Pinpoint the cell where the given text exists, returning its (X, Y) midpoint coordinate. 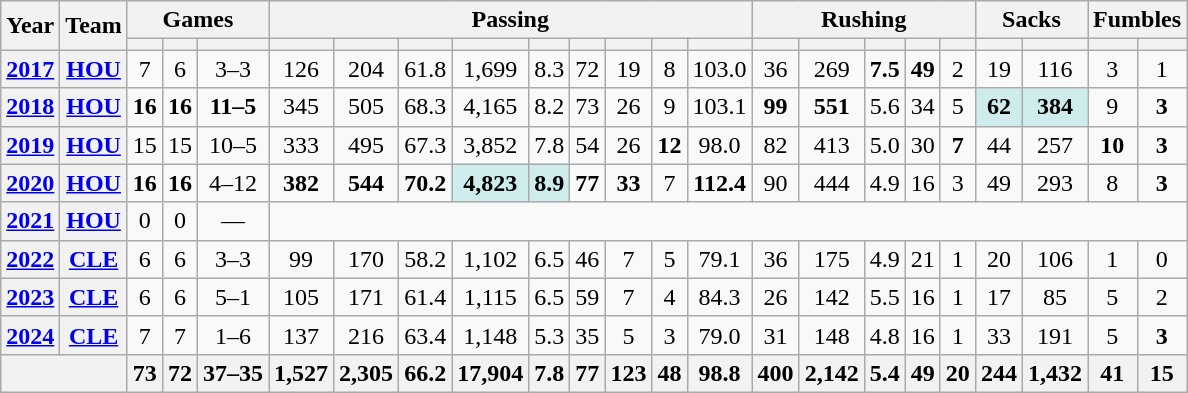
175 (832, 259)
Games (198, 20)
269 (832, 69)
Year (30, 26)
11–5 (232, 107)
204 (366, 69)
54 (588, 145)
257 (1054, 145)
1,432 (1054, 373)
413 (832, 145)
4,165 (490, 107)
1,148 (490, 335)
4,823 (490, 183)
495 (366, 145)
2023 (30, 297)
2018 (30, 107)
41 (1113, 373)
37–35 (232, 373)
8.3 (550, 69)
333 (302, 145)
103.0 (720, 69)
4.8 (884, 335)
2017 (30, 69)
2024 (30, 335)
79.1 (720, 259)
Passing (511, 20)
293 (1054, 183)
2019 (30, 145)
— (232, 221)
5.4 (884, 373)
2020 (30, 183)
544 (366, 183)
17,904 (490, 373)
1–6 (232, 335)
21 (922, 259)
191 (1054, 335)
148 (832, 335)
244 (998, 373)
35 (588, 335)
31 (776, 335)
44 (998, 145)
17 (998, 297)
63.4 (426, 335)
170 (366, 259)
8.2 (550, 107)
68.3 (426, 107)
Fumbles (1138, 20)
444 (832, 183)
105 (302, 297)
551 (832, 107)
5–1 (232, 297)
5.0 (884, 145)
85 (1054, 297)
116 (1054, 69)
Rushing (864, 20)
126 (302, 69)
79.0 (720, 335)
382 (302, 183)
Sacks (1031, 20)
112.4 (720, 183)
142 (832, 297)
98.0 (720, 145)
7.5 (884, 69)
66.2 (426, 373)
12 (670, 145)
1,699 (490, 69)
216 (366, 335)
2,305 (366, 373)
30 (922, 145)
4 (670, 297)
34 (922, 107)
Team (94, 26)
58.2 (426, 259)
4–12 (232, 183)
59 (588, 297)
345 (302, 107)
46 (588, 259)
67.3 (426, 145)
48 (670, 373)
5.3 (550, 335)
1,527 (302, 373)
106 (1054, 259)
70.2 (426, 183)
5.6 (884, 107)
61.4 (426, 297)
137 (302, 335)
505 (366, 107)
5.5 (884, 297)
3,852 (490, 145)
2,142 (832, 373)
82 (776, 145)
8.9 (550, 183)
10–5 (232, 145)
98.8 (720, 373)
103.1 (720, 107)
10 (1113, 145)
2021 (30, 221)
1,102 (490, 259)
61.8 (426, 69)
384 (1054, 107)
62 (998, 107)
2022 (30, 259)
84.3 (720, 297)
171 (366, 297)
90 (776, 183)
400 (776, 373)
123 (628, 373)
1,115 (490, 297)
